Capture the cell that displays the provided text and extract its (X, Y) central coordinate. 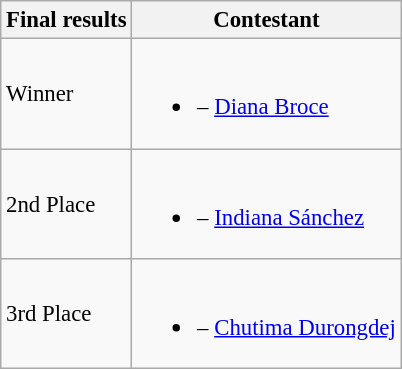
Final results (66, 20)
2nd Place (66, 204)
– Chutima Durongdej (266, 314)
Contestant (266, 20)
Winner (66, 94)
– Indiana Sánchez (266, 204)
– Diana Broce (266, 94)
3rd Place (66, 314)
